Capture the cell that displays the provided text and extract its (x, y) central coordinate. 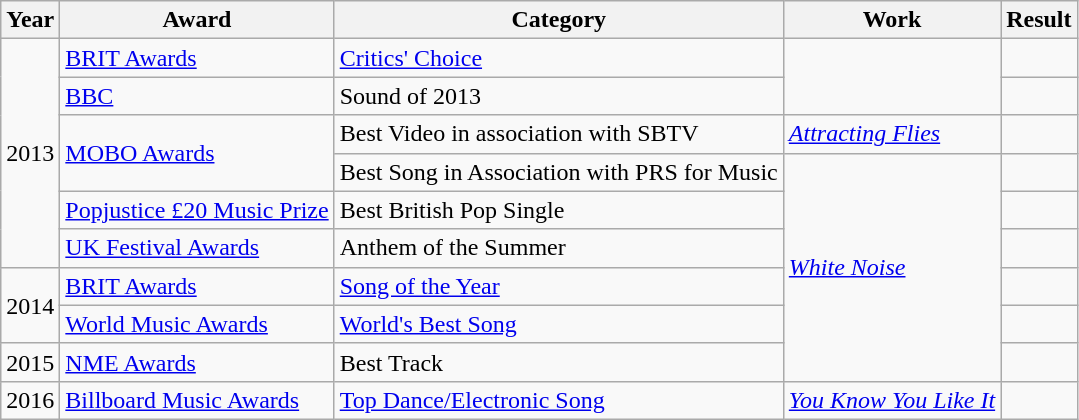
You Know You Like It (892, 400)
Result (1039, 20)
Best Video in association with SBTV (558, 134)
White Noise (892, 267)
2016 (30, 400)
MOBO Awards (197, 153)
BBC (197, 96)
Year (30, 20)
Popjustice £20 Music Prize (197, 210)
Work (892, 20)
Attracting Flies (892, 134)
Best Track (558, 362)
2014 (30, 305)
Top Dance/Electronic Song (558, 400)
Sound of 2013 (558, 96)
Billboard Music Awards (197, 400)
Anthem of the Summer (558, 248)
World Music Awards (197, 324)
Critics' Choice (558, 58)
Best Song in Association with PRS for Music (558, 172)
Award (197, 20)
2015 (30, 362)
Song of the Year (558, 286)
Best British Pop Single (558, 210)
UK Festival Awards (197, 248)
Category (558, 20)
2013 (30, 153)
World's Best Song (558, 324)
NME Awards (197, 362)
